Identify which cell holds the provided text, then report its [x, y] central coordinate. 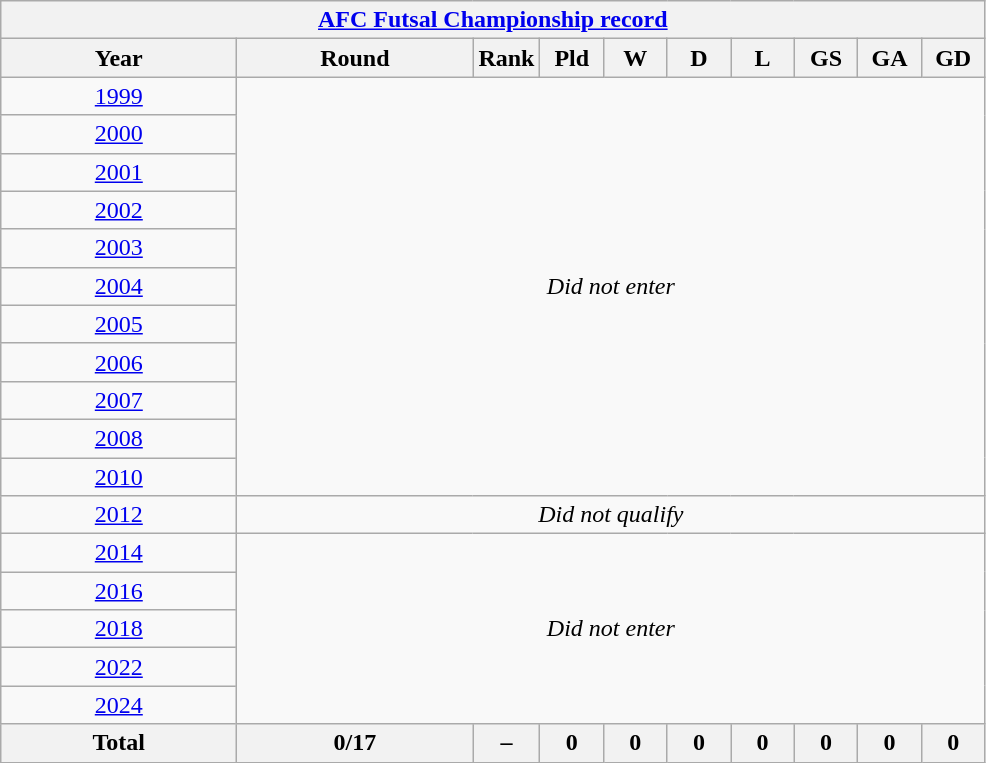
– [506, 743]
2006 [119, 362]
GS [826, 58]
2000 [119, 134]
Rank [506, 58]
Did not qualify [611, 515]
2008 [119, 438]
2004 [119, 286]
2007 [119, 400]
2018 [119, 629]
2012 [119, 515]
2005 [119, 324]
L [763, 58]
2016 [119, 591]
AFC Futsal Championship record [493, 20]
0/17 [355, 743]
1999 [119, 96]
2022 [119, 667]
2003 [119, 248]
Year [119, 58]
2014 [119, 553]
2010 [119, 477]
2002 [119, 210]
D [699, 58]
GD [953, 58]
W [636, 58]
GA [890, 58]
2001 [119, 172]
Total [119, 743]
Pld [572, 58]
Round [355, 58]
2024 [119, 705]
